Find where the given text appears and provide that cell's center as [X, Y] coordinate. 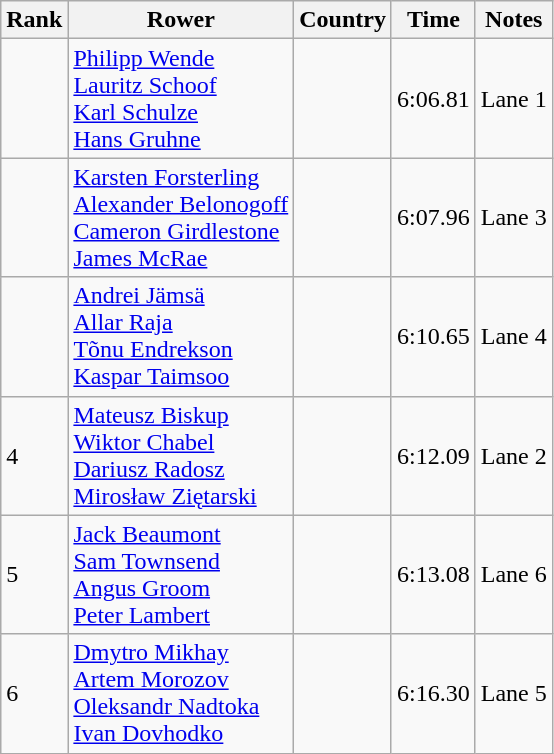
Andrei JämsäAllar RajaTõnu EndreksonKaspar Taimsoo [181, 336]
Time [433, 20]
Lane 3 [514, 218]
Country [343, 20]
Lane 1 [514, 98]
6:10.65 [433, 336]
4 [34, 456]
Lane 5 [514, 694]
6:12.09 [433, 456]
Lane 4 [514, 336]
Karsten ForsterlingAlexander BelonogoffCameron GirdlestoneJames McRae [181, 218]
Philipp WendeLauritz SchoofKarl SchulzeHans Gruhne [181, 98]
Lane 2 [514, 456]
6:07.96 [433, 218]
Jack BeaumontSam TownsendAngus GroomPeter Lambert [181, 574]
Dmytro MikhayArtem MorozovOleksandr NadtokaIvan Dovhodko [181, 694]
5 [34, 574]
6 [34, 694]
6:16.30 [433, 694]
Notes [514, 20]
Rower [181, 20]
Rank [34, 20]
Mateusz BiskupWiktor ChabelDariusz RadoszMirosław Ziętarski [181, 456]
6:06.81 [433, 98]
6:13.08 [433, 574]
Lane 6 [514, 574]
